Capture the cell that displays the provided text and extract its (x, y) central coordinate. 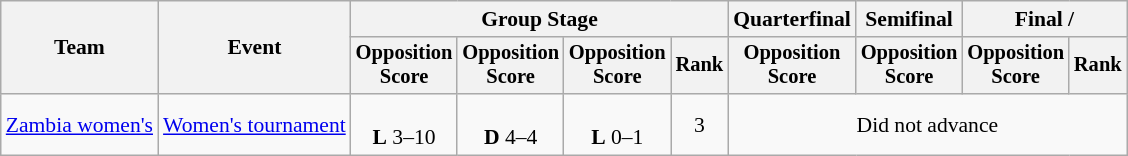
Team (80, 48)
3 (700, 124)
Women's tournament (254, 124)
L 0–1 (618, 124)
Event (254, 48)
D 4–4 (510, 124)
Group Stage (540, 19)
L 3–10 (404, 124)
Final / (1044, 19)
Semifinal (910, 19)
Zambia women's (80, 124)
Quarterfinal (792, 19)
Did not advance (927, 124)
